Search for the cell housing the specified text and yield its (X, Y) center coordinate. 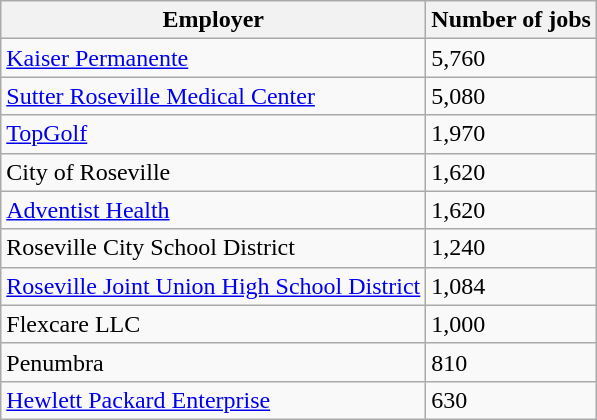
Roseville Joint Union High School District (214, 286)
630 (512, 400)
1,084 (512, 286)
Sutter Roseville Medical Center (214, 96)
City of Roseville (214, 172)
Employer (214, 20)
Flexcare LLC (214, 324)
1,000 (512, 324)
Adventist Health (214, 210)
Kaiser Permanente (214, 58)
Penumbra (214, 362)
1,240 (512, 248)
TopGolf (214, 134)
Number of jobs (512, 20)
5,080 (512, 96)
Roseville City School District (214, 248)
1,970 (512, 134)
5,760 (512, 58)
Hewlett Packard Enterprise (214, 400)
810 (512, 362)
